Identify which cell holds the provided text, then report its [X, Y] central coordinate. 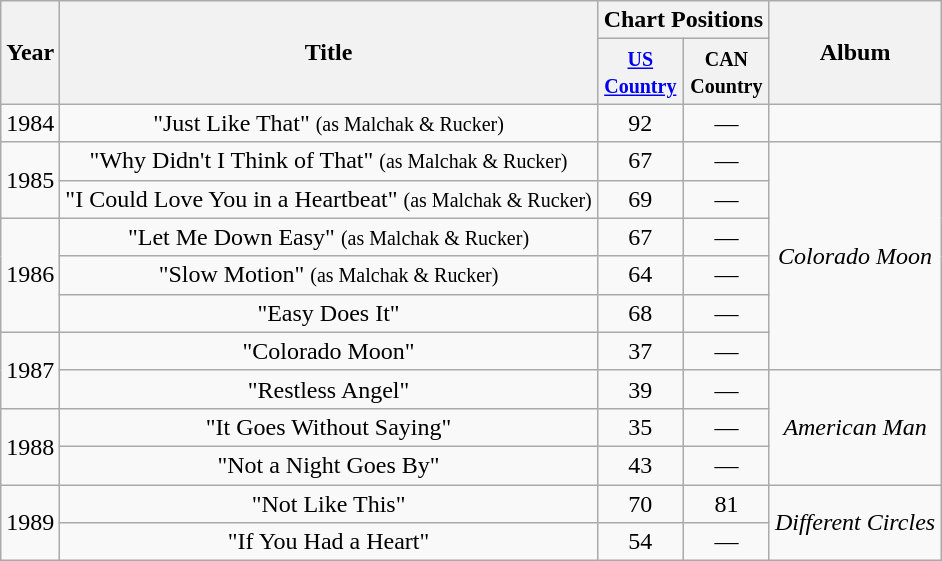
81 [726, 503]
Album [854, 52]
Different Circles [854, 522]
Title [328, 52]
"Easy Does It" [328, 313]
"Not a Night Goes By" [328, 465]
Colorado Moon [854, 256]
"Restless Angel" [328, 389]
43 [640, 465]
69 [640, 199]
American Man [854, 427]
64 [640, 275]
"It Goes Without Saying" [328, 427]
"Not Like This" [328, 503]
"Why Didn't I Think of That" (as Malchak & Rucker) [328, 161]
1988 [30, 446]
1989 [30, 522]
Chart Positions [683, 20]
68 [640, 313]
Year [30, 52]
US Country [640, 72]
"Slow Motion" (as Malchak & Rucker) [328, 275]
35 [640, 427]
"Let Me Down Easy" (as Malchak & Rucker) [328, 237]
"I Could Love You in a Heartbeat" (as Malchak & Rucker) [328, 199]
"Colorado Moon" [328, 351]
"If You Had a Heart" [328, 542]
1984 [30, 123]
1987 [30, 370]
39 [640, 389]
CAN Country [726, 72]
1985 [30, 180]
92 [640, 123]
70 [640, 503]
54 [640, 542]
"Just Like That" (as Malchak & Rucker) [328, 123]
1986 [30, 275]
37 [640, 351]
